Locate the cell with the specified text and output its (x, y) center coordinate. 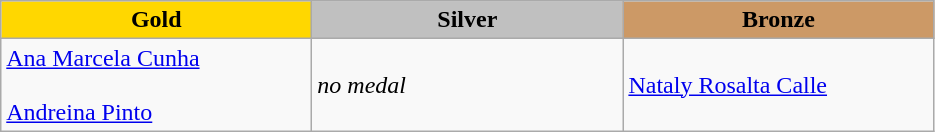
Bronze (778, 20)
no medal (468, 85)
Nataly Rosalta Calle (778, 85)
Silver (468, 20)
Gold (156, 20)
Ana Marcela CunhaAndreina Pinto (156, 85)
